Extract the [X, Y] coordinate from the center of the cell holding the provided text.  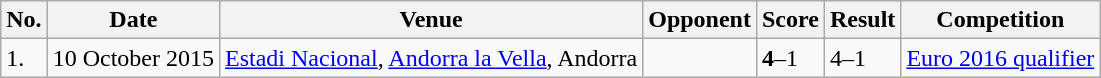
Estadi Nacional, Andorra la Vella, Andorra [432, 58]
No. [24, 20]
Competition [1000, 20]
Result [862, 20]
10 October 2015 [133, 58]
Date [133, 20]
Score [790, 20]
Euro 2016 qualifier [1000, 58]
1. [24, 58]
Venue [432, 20]
Opponent [700, 20]
